Pinpoint the cell where the given text exists, returning its [x, y] midpoint coordinate. 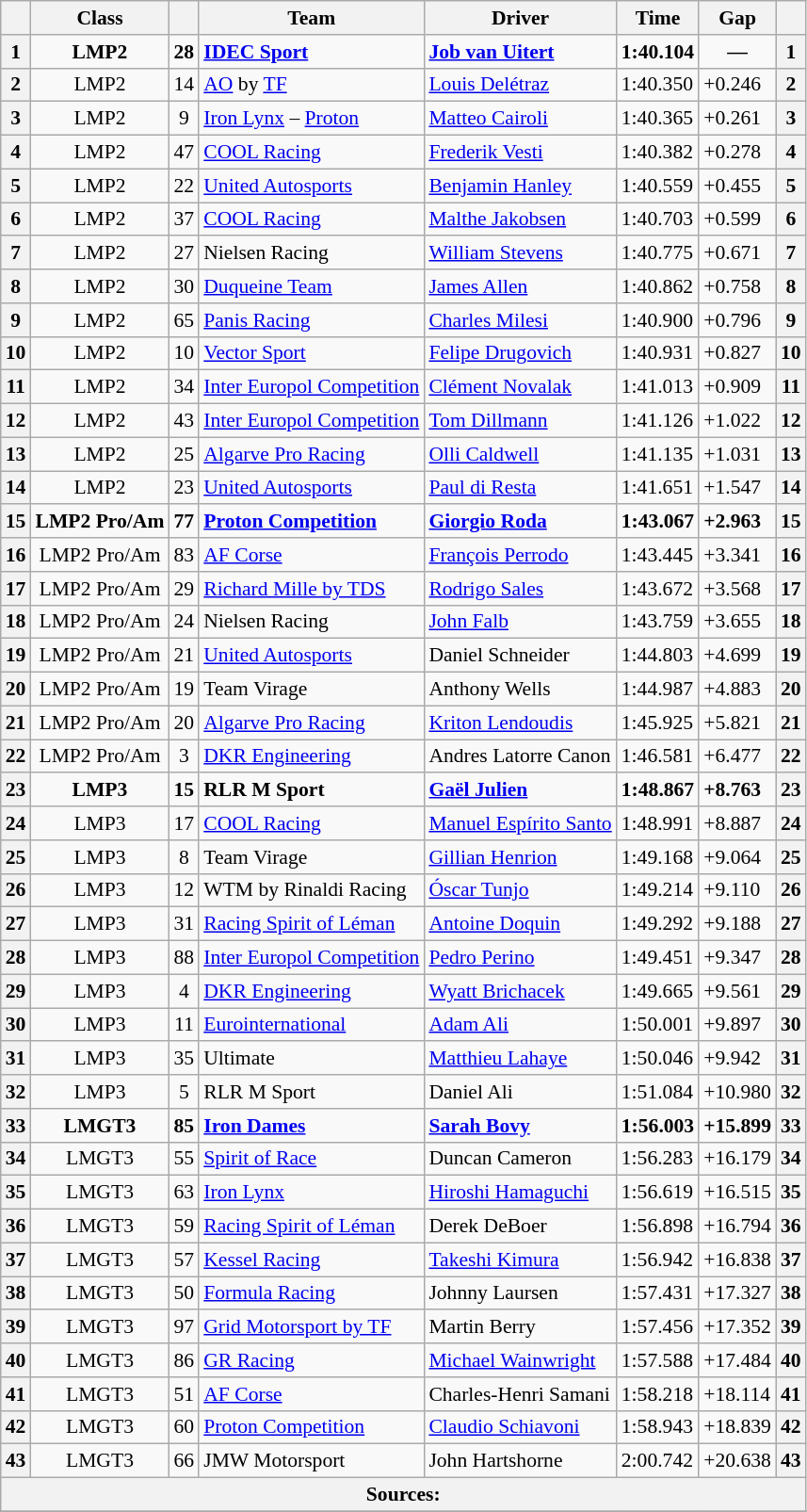
1:49.451 [657, 958]
AO by TF [311, 85]
51 [184, 1394]
1:56.619 [657, 1193]
+9.561 [737, 991]
+17.352 [737, 1327]
+9.064 [737, 857]
Benjamin Hanley [520, 186]
Daniel Ali [520, 1092]
2:00.742 [657, 1461]
1:43.067 [657, 522]
+0.246 [737, 85]
Kriton Lendoudis [520, 723]
+3.568 [737, 589]
1:48.991 [657, 823]
63 [184, 1193]
1:49.168 [657, 857]
+17.484 [737, 1360]
Time [657, 18]
Martin Berry [520, 1327]
1:44.987 [657, 690]
1:56.003 [657, 1126]
+3.341 [737, 555]
Sarah Bovy [520, 1126]
Richard Mille by TDS [311, 589]
John Hartshorne [520, 1461]
1:46.581 [657, 756]
Class [100, 18]
1:50.046 [657, 1059]
+0.827 [737, 353]
1:40.931 [657, 353]
Derek DeBoer [520, 1227]
Frederik Vesti [520, 153]
+9.942 [737, 1059]
1:51.084 [657, 1092]
1:57.588 [657, 1360]
+10.980 [737, 1092]
William Stevens [520, 253]
WTM by Rinaldi Racing [311, 890]
1:43.672 [657, 589]
Anthony Wells [520, 690]
Johnny Laursen [520, 1293]
— [737, 52]
1:50.001 [657, 1025]
50 [184, 1293]
Charles Milesi [520, 320]
+1.031 [737, 454]
John Falb [520, 622]
1:58.218 [657, 1394]
Clément Novalak [520, 387]
1:40.862 [657, 286]
Grid Motorsport by TF [311, 1327]
Sources: [403, 1495]
+16.179 [737, 1159]
+1.022 [737, 421]
1:40.900 [657, 320]
Óscar Tunjo [520, 890]
Paul di Resta [520, 488]
Spirit of Race [311, 1159]
1:41.651 [657, 488]
Ultimate [311, 1059]
Duqueine Team [311, 286]
Antoine Doquin [520, 924]
77 [184, 522]
88 [184, 958]
+9.347 [737, 958]
60 [184, 1427]
Felipe Drugovich [520, 353]
1:56.942 [657, 1260]
+17.327 [737, 1293]
Andres Latorre Canon [520, 756]
+20.638 [737, 1461]
Tom Dillmann [520, 421]
1:49.665 [657, 991]
1:48.867 [657, 790]
66 [184, 1461]
JMW Motorsport [311, 1461]
+0.909 [737, 387]
Daniel Schneider [520, 656]
55 [184, 1159]
+18.114 [737, 1394]
65 [184, 320]
1:56.283 [657, 1159]
+6.477 [737, 756]
1:45.925 [657, 723]
Gap [737, 18]
85 [184, 1126]
+0.671 [737, 253]
+0.261 [737, 119]
Wyatt Brichacek [520, 991]
1:40.775 [657, 253]
+4.699 [737, 656]
1:58.943 [657, 1427]
1:44.803 [657, 656]
83 [184, 555]
Iron Lynx [311, 1193]
Iron Lynx – Proton [311, 119]
Matteo Cairoli [520, 119]
Louis Delétraz [520, 85]
86 [184, 1360]
+18.839 [737, 1427]
1:49.292 [657, 924]
1:40.350 [657, 85]
+9.110 [737, 890]
Adam Ali [520, 1025]
+3.655 [737, 622]
1:57.456 [657, 1327]
+15.899 [737, 1126]
Vector Sport [311, 353]
+16.838 [737, 1260]
+0.758 [737, 286]
Charles-Henri Samani [520, 1394]
+0.796 [737, 320]
1:40.703 [657, 219]
1:43.445 [657, 555]
Gillian Henrion [520, 857]
1:40.559 [657, 186]
Malthe Jakobsen [520, 219]
James Allen [520, 286]
1:41.135 [657, 454]
Iron Dames [311, 1126]
59 [184, 1227]
Takeshi Kimura [520, 1260]
Pedro Perino [520, 958]
+0.599 [737, 219]
Gaël Julien [520, 790]
97 [184, 1327]
Claudio Schiavoni [520, 1427]
1:56.898 [657, 1227]
1:49.214 [657, 890]
+9.897 [737, 1025]
+8.887 [737, 823]
Team [311, 18]
+4.883 [737, 690]
+0.278 [737, 153]
1:40.382 [657, 153]
+9.188 [737, 924]
IDEC Sport [311, 52]
Olli Caldwell [520, 454]
Eurointernational [311, 1025]
Rodrigo Sales [520, 589]
57 [184, 1260]
GR Racing [311, 1360]
Driver [520, 18]
+0.455 [737, 186]
Michael Wainwright [520, 1360]
Manuel Espírito Santo [520, 823]
Kessel Racing [311, 1260]
Hiroshi Hamaguchi [520, 1193]
1:40.104 [657, 52]
François Perrodo [520, 555]
1:41.126 [657, 421]
Panis Racing [311, 320]
+8.763 [737, 790]
+5.821 [737, 723]
1:43.759 [657, 622]
1:41.013 [657, 387]
Giorgio Roda [520, 522]
+16.794 [737, 1227]
Formula Racing [311, 1293]
+2.963 [737, 522]
47 [184, 153]
+16.515 [737, 1193]
1:57.431 [657, 1293]
+1.547 [737, 488]
Matthieu Lahaye [520, 1059]
Job van Uitert [520, 52]
Duncan Cameron [520, 1159]
1:40.365 [657, 119]
